Output the (x, y) coordinate of the center of the cell containing the given text.  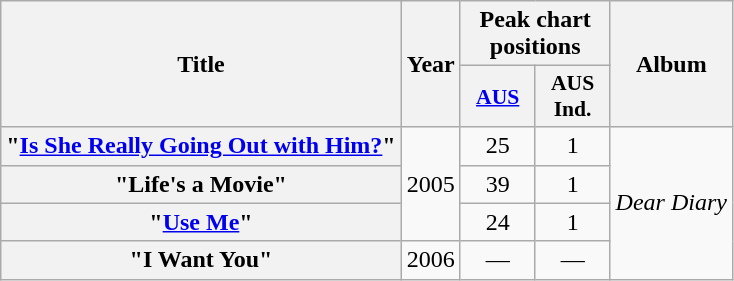
Year (430, 64)
2005 (430, 184)
"Life's a Movie" (201, 184)
Dear Diary (671, 203)
Album (671, 64)
"Is She Really Going Out with Him?" (201, 146)
39 (498, 184)
24 (498, 222)
Peak chart positions (535, 34)
"Use Me" (201, 222)
AUSInd. (572, 96)
AUS (498, 96)
"I Want You" (201, 260)
25 (498, 146)
2006 (430, 260)
Title (201, 64)
